Return the [X, Y] coordinate for the center point of the cell that contains the specified text.  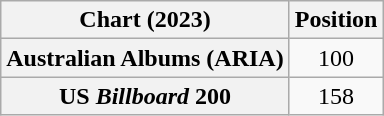
Position [336, 20]
US Billboard 200 [145, 96]
158 [336, 96]
100 [336, 58]
Australian Albums (ARIA) [145, 58]
Chart (2023) [145, 20]
